Pinpoint the cell where the given text exists, returning its (X, Y) midpoint coordinate. 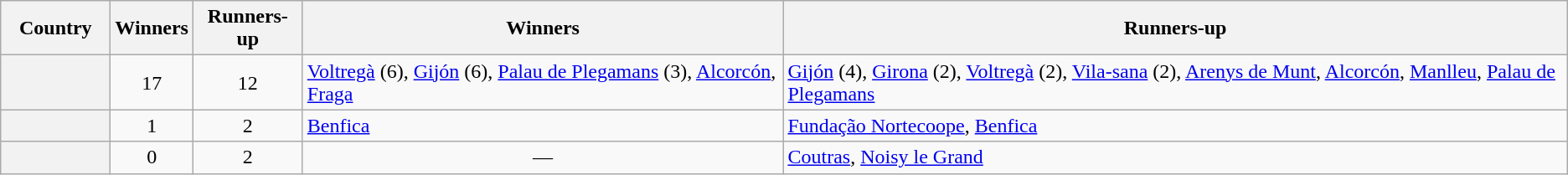
Coutras, Noisy le Grand (1175, 157)
Benfica (543, 126)
17 (152, 82)
Voltregà (6), Gijón (6), Palau de Plegamans (3), Alcorcón, Fraga (543, 82)
0 (152, 157)
— (543, 157)
Gijón (4), Girona (2), Voltregà (2), Vila-sana (2), Arenys de Munt, Alcorcón, Manlleu, Palau de Plegamans (1175, 82)
1 (152, 126)
12 (248, 82)
Country (55, 28)
Fundação Nortecoope, Benfica (1175, 126)
